Identify which cell holds the provided text, then report its [x, y] central coordinate. 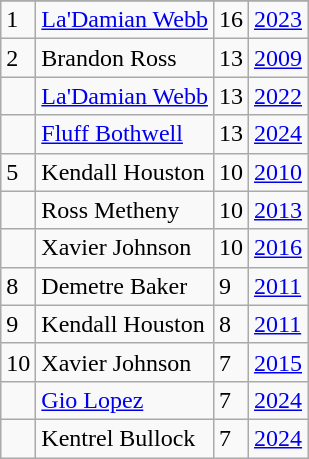
2016 [278, 248]
5 [18, 172]
2 [18, 58]
Brandon Ross [125, 58]
Demetre Baker [125, 286]
Ross Metheny [125, 210]
2009 [278, 58]
1 [18, 20]
2010 [278, 172]
Kentrel Bullock [125, 438]
2015 [278, 362]
2023 [278, 20]
2022 [278, 96]
Gio Lopez [125, 400]
2013 [278, 210]
Fluff Bothwell [125, 134]
16 [230, 20]
